Provide the [X, Y] coordinate of the cell's center where the given text is located.  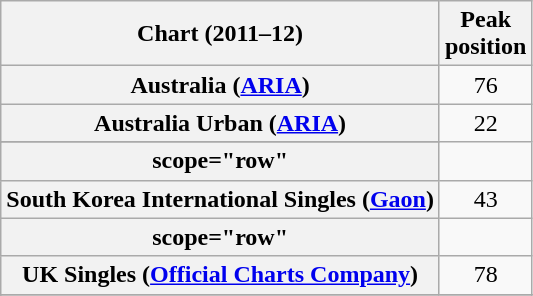
UK Singles (Official Charts Company) [220, 275]
Peakposition [485, 34]
78 [485, 275]
Australia (ARIA) [220, 85]
43 [485, 199]
76 [485, 85]
22 [485, 123]
Chart (2011–12) [220, 34]
South Korea International Singles (Gaon) [220, 199]
Australia Urban (ARIA) [220, 123]
